For the text-containing cell, return its midpoint in (X, Y) coordinate format. 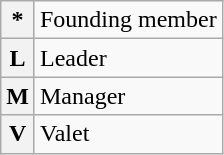
M (18, 96)
V (18, 134)
L (18, 58)
Leader (128, 58)
Manager (128, 96)
* (18, 20)
Valet (128, 134)
Founding member (128, 20)
